Provide the (x, y) coordinate of the cell's center where the given text is located.  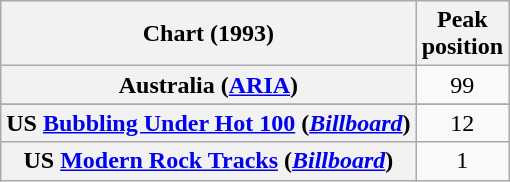
99 (462, 85)
Australia (ARIA) (208, 85)
12 (462, 123)
US Modern Rock Tracks (Billboard) (208, 161)
Peakposition (462, 34)
US Bubbling Under Hot 100 (Billboard) (208, 123)
Chart (1993) (208, 34)
1 (462, 161)
